Locate the cell with the specified text and output its (x, y) center coordinate. 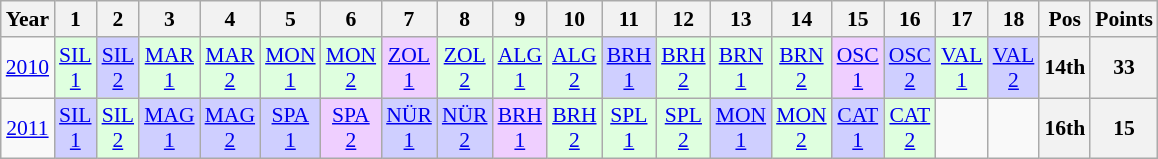
MAG1 (170, 128)
ALG2 (574, 68)
3 (170, 19)
12 (684, 19)
ZOL1 (409, 68)
16 (910, 19)
1 (76, 19)
Year (28, 19)
SPA2 (352, 128)
8 (465, 19)
Pos (1064, 19)
16th (1064, 128)
2 (118, 19)
OSC2 (910, 68)
7 (409, 19)
BRN2 (802, 68)
5 (290, 19)
33 (1124, 68)
13 (742, 19)
ZOL2 (465, 68)
OSC1 (858, 68)
MAR2 (230, 68)
ALG1 (520, 68)
VAL2 (1014, 68)
VAL1 (962, 68)
CAT1 (858, 128)
14 (802, 19)
MAG2 (230, 128)
MAR1 (170, 68)
Points (1124, 19)
SPL1 (630, 128)
2010 (28, 68)
4 (230, 19)
NÜR2 (465, 128)
17 (962, 19)
NÜR1 (409, 128)
11 (630, 19)
10 (574, 19)
CAT2 (910, 128)
BRN1 (742, 68)
18 (1014, 19)
6 (352, 19)
SPL2 (684, 128)
2011 (28, 128)
14th (1064, 68)
9 (520, 19)
SPA1 (290, 128)
